Scan for the cell matching the given text and deliver its (x, y) coordinate at center. 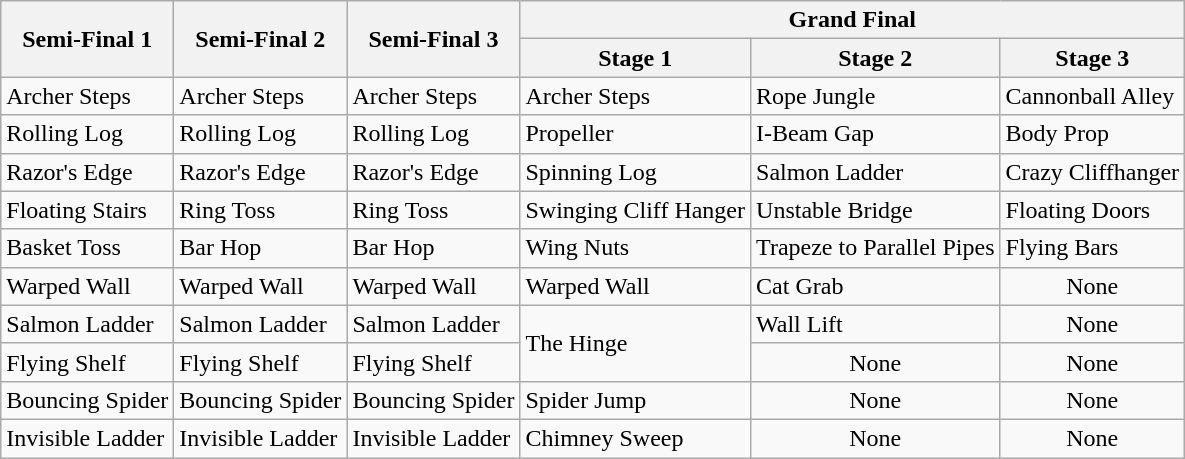
Flying Bars (1092, 248)
Spider Jump (636, 400)
Stage 3 (1092, 58)
The Hinge (636, 343)
Semi-Final 2 (260, 39)
Basket Toss (88, 248)
Semi-Final 3 (434, 39)
Stage 1 (636, 58)
Stage 2 (876, 58)
Wing Nuts (636, 248)
Floating Doors (1092, 210)
Swinging Cliff Hanger (636, 210)
Crazy Cliffhanger (1092, 172)
Grand Final (852, 20)
Floating Stairs (88, 210)
Spinning Log (636, 172)
Body Prop (1092, 134)
Unstable Bridge (876, 210)
Cannonball Alley (1092, 96)
Wall Lift (876, 324)
Chimney Sweep (636, 438)
Semi-Final 1 (88, 39)
Rope Jungle (876, 96)
I-Beam Gap (876, 134)
Cat Grab (876, 286)
Trapeze to Parallel Pipes (876, 248)
Propeller (636, 134)
